For the text-containing cell, return its midpoint in [X, Y] coordinate format. 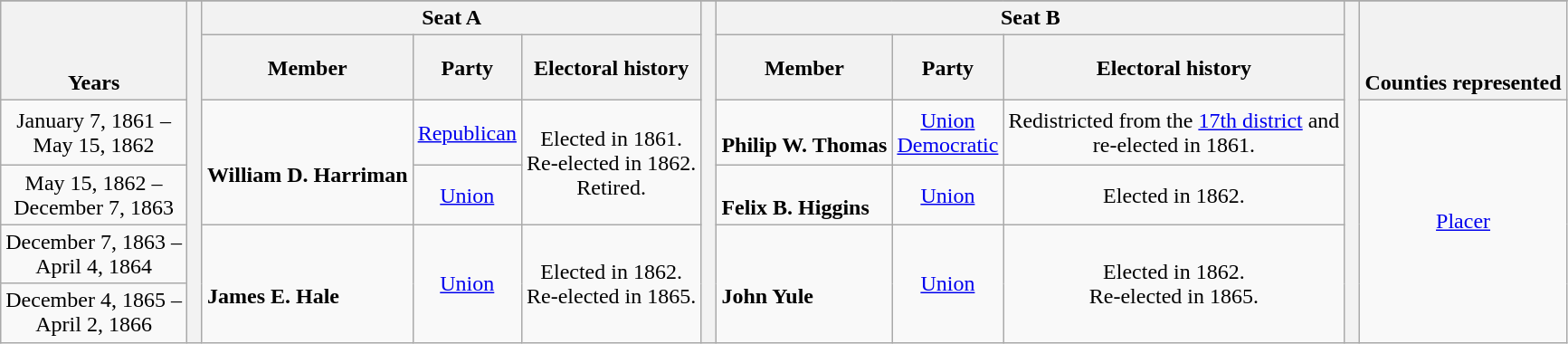
Felix B. Higgins [804, 196]
John Yule [804, 283]
Redistricted from the 17th district and re-elected in 1861. [1174, 133]
Elected in 1861. Re-elected in 1862. Retired. [611, 163]
Elected in 1862. [1174, 196]
Counties represented [1463, 51]
Seat B [1031, 18]
December 4, 1865 – April 2, 1866 [94, 313]
Union Democratic [948, 133]
Years [94, 51]
Placer [1463, 221]
January 7, 1861 – May 15, 1862 [94, 133]
Republican [467, 133]
Philip W. Thomas [804, 133]
December 7, 1863 – April 4, 1864 [94, 253]
Seat A [451, 18]
May 15, 1862 – December 7, 1863 [94, 196]
William D. Harriman [308, 163]
James E. Hale [308, 283]
